Find where the given text appears and provide that cell's center as [X, Y] coordinate. 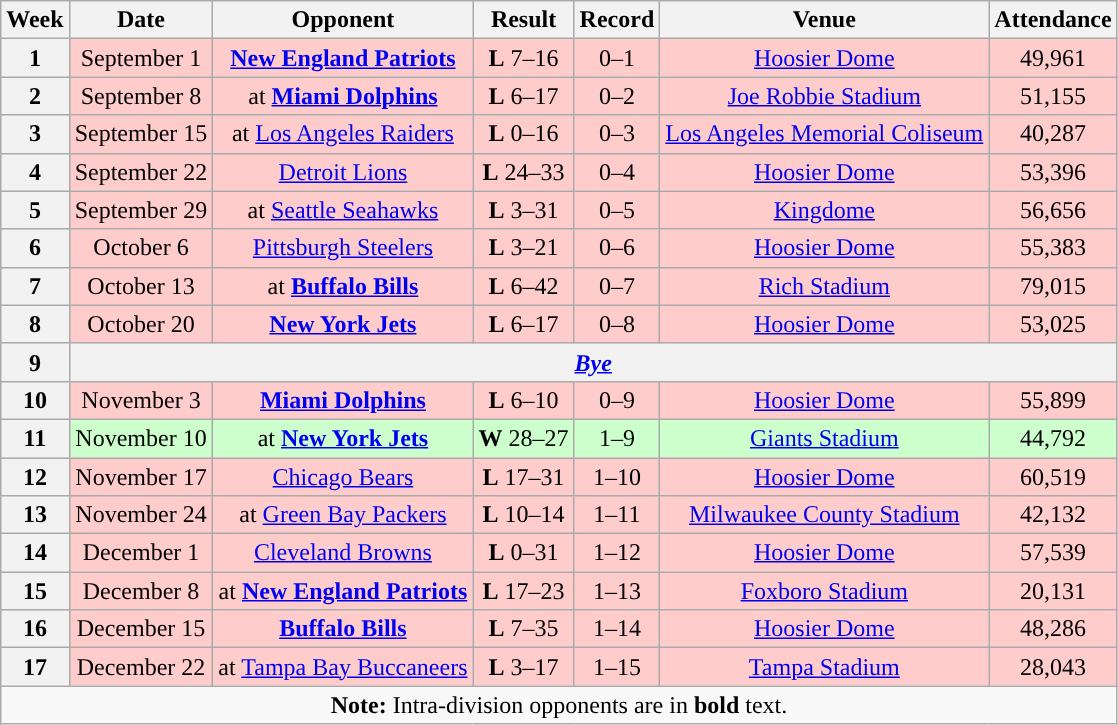
L 0–16 [524, 134]
L 7–16 [524, 58]
1–13 [617, 591]
Bye [593, 362]
November 17 [141, 477]
1–14 [617, 629]
at Tampa Bay Buccaneers [343, 667]
Note: Intra-division opponents are in bold text. [559, 705]
0–9 [617, 400]
September 29 [141, 210]
Rich Stadium [824, 286]
11 [35, 438]
0–3 [617, 134]
5 [35, 210]
Opponent [343, 20]
Miami Dolphins [343, 400]
4 [35, 172]
28,043 [1053, 667]
W 28–27 [524, 438]
16 [35, 629]
L 10–14 [524, 515]
12 [35, 477]
September 8 [141, 96]
September 22 [141, 172]
L 3–31 [524, 210]
Giants Stadium [824, 438]
Cleveland Browns [343, 553]
0–2 [617, 96]
L 6–10 [524, 400]
L 6–42 [524, 286]
2 [35, 96]
October 13 [141, 286]
1–12 [617, 553]
December 22 [141, 667]
0–1 [617, 58]
1–10 [617, 477]
15 [35, 591]
0–5 [617, 210]
0–8 [617, 324]
10 [35, 400]
October 20 [141, 324]
1–11 [617, 515]
L 3–21 [524, 248]
14 [35, 553]
October 6 [141, 248]
November 10 [141, 438]
L 17–23 [524, 591]
L 24–33 [524, 172]
at Buffalo Bills [343, 286]
December 8 [141, 591]
17 [35, 667]
Buffalo Bills [343, 629]
0–7 [617, 286]
3 [35, 134]
49,961 [1053, 58]
57,539 [1053, 553]
42,132 [1053, 515]
Milwaukee County Stadium [824, 515]
L 7–35 [524, 629]
20,131 [1053, 591]
Date [141, 20]
Detroit Lions [343, 172]
40,287 [1053, 134]
1 [35, 58]
48,286 [1053, 629]
53,025 [1053, 324]
0–6 [617, 248]
Joe Robbie Stadium [824, 96]
Pittsburgh Steelers [343, 248]
53,396 [1053, 172]
1–15 [617, 667]
1–9 [617, 438]
November 3 [141, 400]
at Green Bay Packers [343, 515]
0–4 [617, 172]
60,519 [1053, 477]
55,899 [1053, 400]
L 3–17 [524, 667]
Result [524, 20]
8 [35, 324]
44,792 [1053, 438]
December 15 [141, 629]
Foxboro Stadium [824, 591]
55,383 [1053, 248]
56,656 [1053, 210]
Chicago Bears [343, 477]
at Seattle Seahawks [343, 210]
79,015 [1053, 286]
13 [35, 515]
Venue [824, 20]
Attendance [1053, 20]
September 15 [141, 134]
at New England Patriots [343, 591]
L 17–31 [524, 477]
at Los Angeles Raiders [343, 134]
November 24 [141, 515]
December 1 [141, 553]
Kingdome [824, 210]
Week [35, 20]
Los Angeles Memorial Coliseum [824, 134]
7 [35, 286]
Record [617, 20]
New York Jets [343, 324]
9 [35, 362]
51,155 [1053, 96]
September 1 [141, 58]
L 0–31 [524, 553]
at Miami Dolphins [343, 96]
6 [35, 248]
at New York Jets [343, 438]
Tampa Stadium [824, 667]
New England Patriots [343, 58]
